Search for the cell housing the specified text and yield its (x, y) center coordinate. 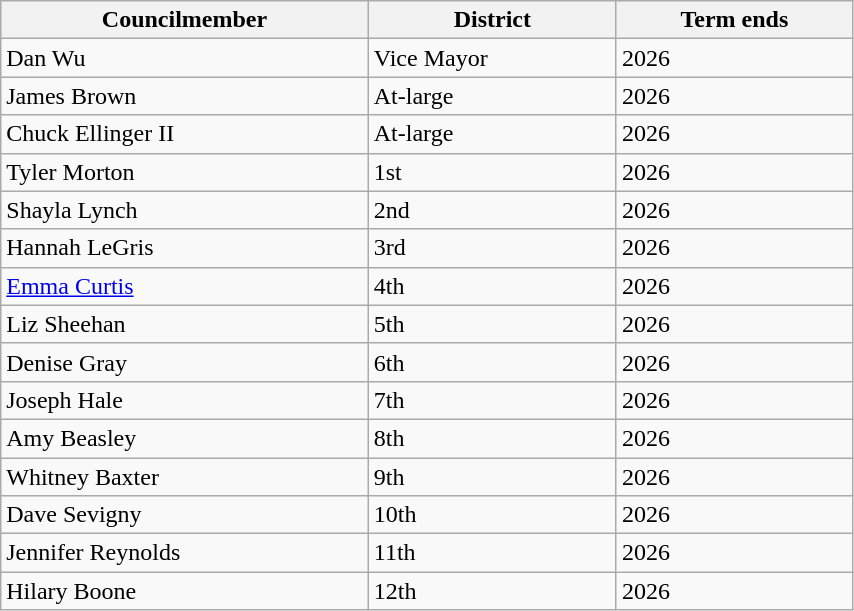
District (492, 20)
12th (492, 591)
10th (492, 515)
Amy Beasley (185, 438)
Shayla Lynch (185, 210)
Denise Gray (185, 362)
Term ends (734, 20)
Hannah LeGris (185, 248)
Joseph Hale (185, 400)
1st (492, 172)
Chuck Ellinger II (185, 134)
8th (492, 438)
3rd (492, 248)
5th (492, 324)
4th (492, 286)
Whitney Baxter (185, 477)
7th (492, 400)
Dan Wu (185, 58)
9th (492, 477)
11th (492, 553)
6th (492, 362)
Dave Sevigny (185, 515)
Tyler Morton (185, 172)
Emma Curtis (185, 286)
2nd (492, 210)
Vice Mayor (492, 58)
Hilary Boone (185, 591)
James Brown (185, 96)
Jennifer Reynolds (185, 553)
Liz Sheehan (185, 324)
Councilmember (185, 20)
